Locate the cell with the specified text and output its (X, Y) center coordinate. 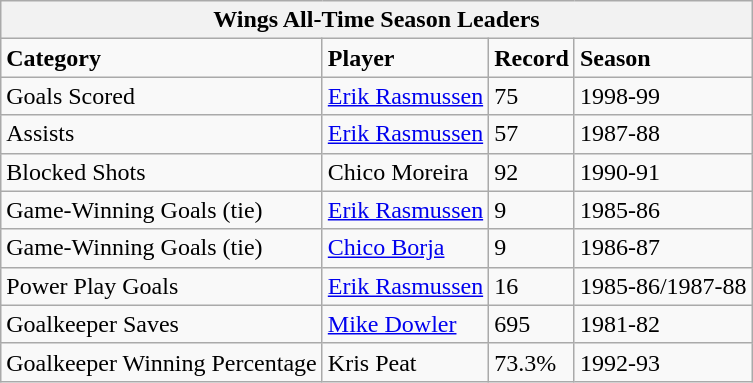
16 (532, 286)
Kris Peat (405, 362)
Blocked Shots (162, 172)
Goals Scored (162, 96)
Season (663, 58)
1998-99 (663, 96)
57 (532, 134)
Goalkeeper Saves (162, 324)
Mike Dowler (405, 324)
Assists (162, 134)
1987-88 (663, 134)
1990-91 (663, 172)
1985-86 (663, 210)
Goalkeeper Winning Percentage (162, 362)
1985-86/1987-88 (663, 286)
1981-82 (663, 324)
1986-87 (663, 248)
Category (162, 58)
92 (532, 172)
75 (532, 96)
1992-93 (663, 362)
695 (532, 324)
Chico Borja (405, 248)
Chico Moreira (405, 172)
73.3% (532, 362)
Player (405, 58)
Record (532, 58)
Power Play Goals (162, 286)
Wings All-Time Season Leaders (376, 20)
